Scan for the cell matching the given text and deliver its [X, Y] coordinate at center. 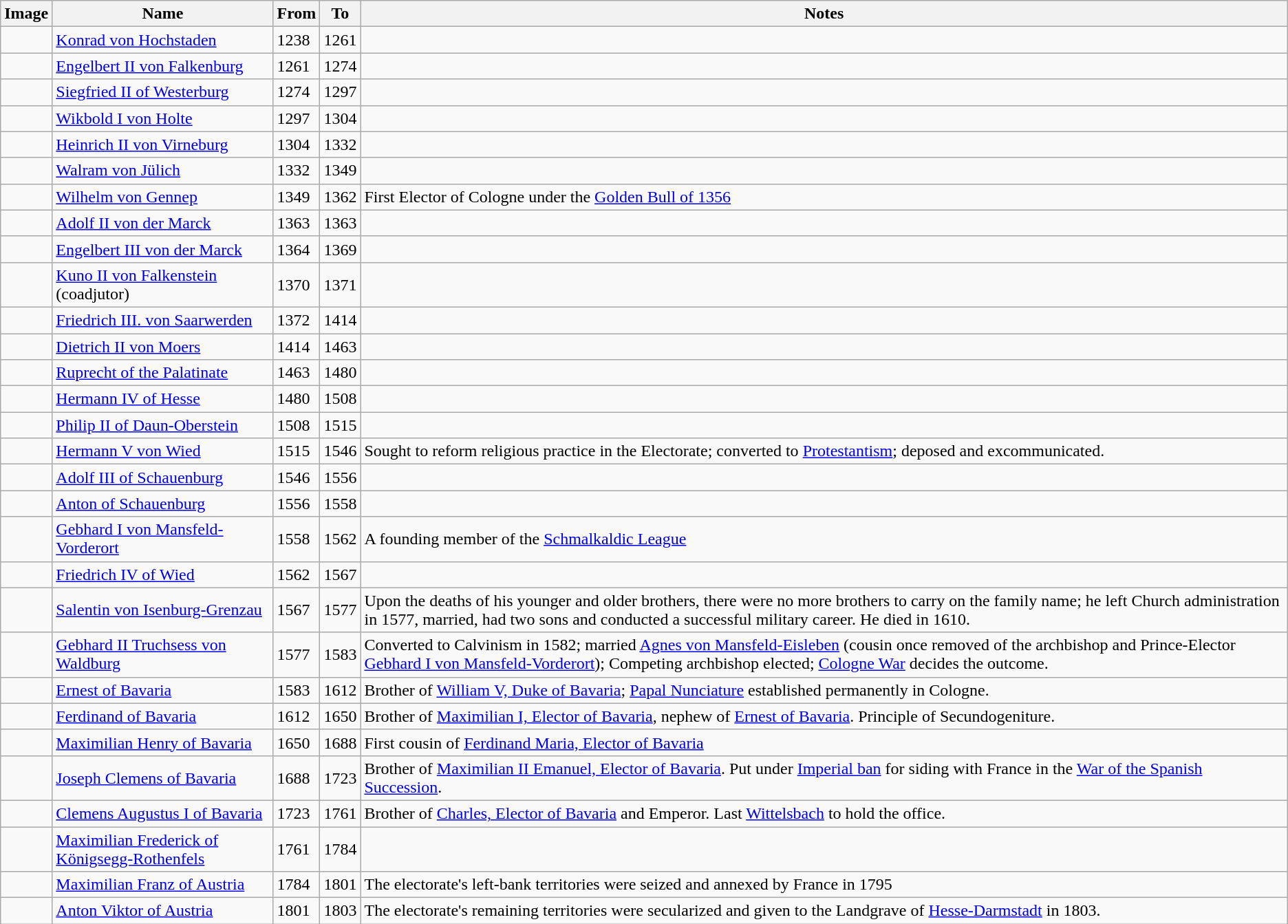
Maximilian Henry of Bavaria [162, 742]
Brother of Charles, Elector of Bavaria and Emperor. Last Wittelsbach to hold the office. [824, 813]
Clemens Augustus I of Bavaria [162, 813]
The electorate's remaining territories were secularized and given to the Landgrave of Hesse-Darmstadt in 1803. [824, 911]
1803 [340, 911]
Anton of Schauenburg [162, 504]
Wilhelm von Gennep [162, 197]
Anton Viktor of Austria [162, 911]
Gebhard I von Mansfeld-Vorderort [162, 539]
Friedrich IV of Wied [162, 574]
1238 [297, 40]
1370 [297, 285]
Gebhard II Truchsess von Waldburg [162, 655]
Engelbert III von der Marck [162, 249]
Hermann IV of Hesse [162, 399]
Ferdinand of Bavaria [162, 716]
Dietrich II von Moers [162, 346]
Ernest of Bavaria [162, 690]
The electorate's left-bank territories were seized and annexed by France in 1795 [824, 885]
Name [162, 14]
Wikbold I von Holte [162, 118]
1362 [340, 197]
Maximilian Franz of Austria [162, 885]
Konrad von Hochstaden [162, 40]
Hermann V von Wied [162, 451]
To [340, 14]
1371 [340, 285]
1372 [297, 320]
Salentin von Isenburg-Grenzau [162, 610]
Joseph Clemens of Bavaria [162, 777]
Adolf III of Schauenburg [162, 477]
1369 [340, 249]
Brother of Maximilian I, Elector of Bavaria, nephew of Ernest of Bavaria. Principle of Secundogeniture. [824, 716]
A founding member of the Schmalkaldic League [824, 539]
Brother of William V, Duke of Bavaria; Papal Nunciature established permanently in Cologne. [824, 690]
Adolf II von der Marck [162, 223]
Maximilian Frederick of Königsegg-Rothenfels [162, 849]
From [297, 14]
1364 [297, 249]
Brother of Maximilian II Emanuel, Elector of Bavaria. Put under Imperial ban for siding with France in the War of the Spanish Succession. [824, 777]
Ruprecht of the Palatinate [162, 373]
Heinrich II von Virneburg [162, 144]
Sought to reform religious practice in the Electorate; converted to Protestantism; deposed and excommunicated. [824, 451]
Walram von Jülich [162, 171]
Image [26, 14]
First Elector of Cologne under the Golden Bull of 1356 [824, 197]
Philip II of Daun-Oberstein [162, 425]
First cousin of Ferdinand Maria, Elector of Bavaria [824, 742]
Friedrich III. von Saarwerden [162, 320]
Notes [824, 14]
Siegfried II of Westerburg [162, 92]
Engelbert II von Falkenburg [162, 66]
Kuno II von Falkenstein (coadjutor) [162, 285]
